Determine the [X, Y] coordinate at the center of the cell enclosing the given text.  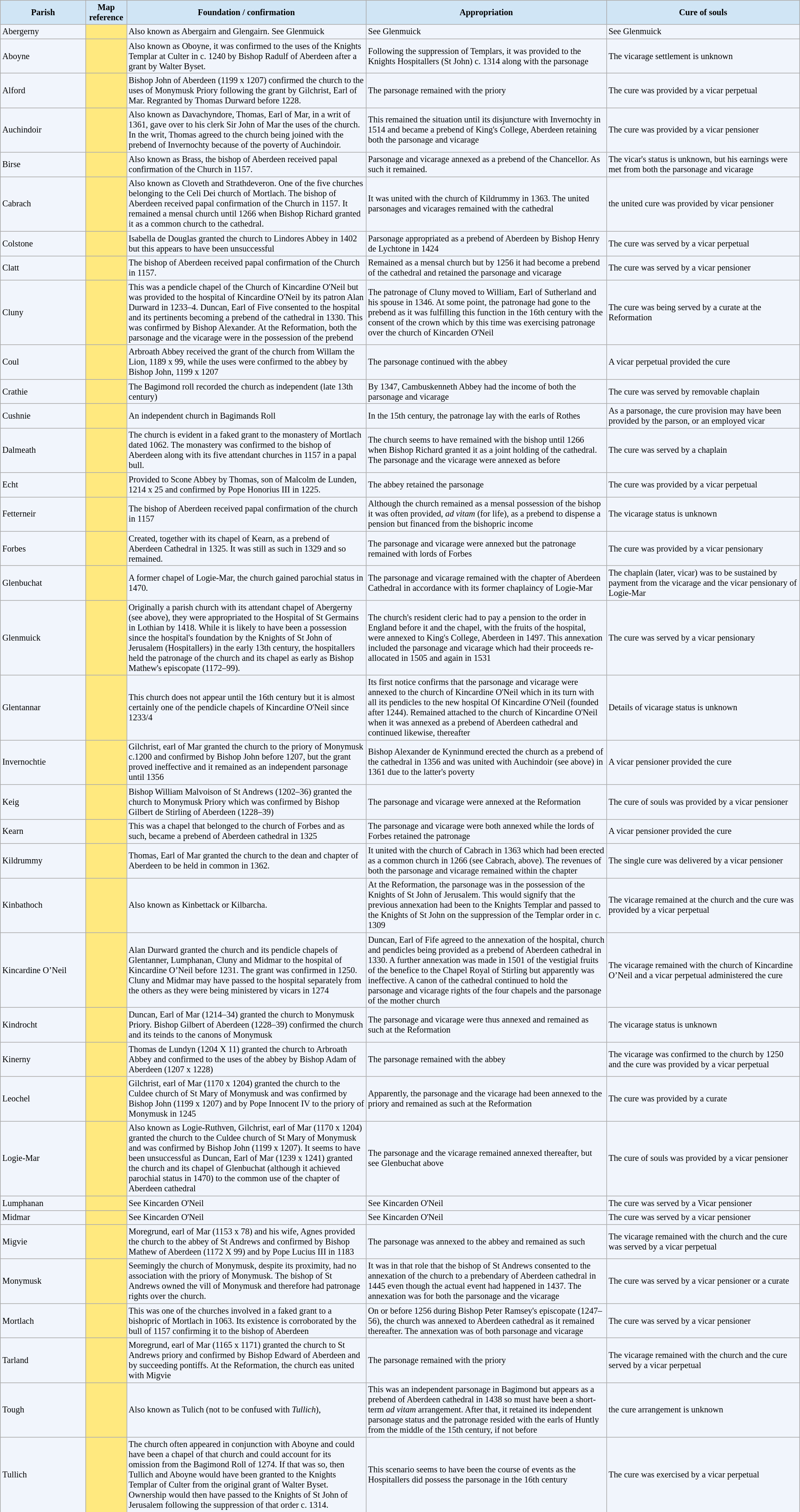
Lumphanan [43, 1203]
Glentannar [43, 708]
A vicar perpetual provided the cure [703, 362]
The cure was provided by a vicar pensioner [703, 130]
Kearn [43, 831]
Kildrummy [43, 860]
The cure was served by a vicar perpetual [703, 243]
The vicarage remained with the church of Kincardine O’Neil and a vicar perpetual administered the cure [703, 970]
Parsonage and vicarage annexed as a prebend of the Chancellor. As such it remained. [486, 165]
Migvie [43, 1242]
Mortlach [43, 1321]
Coul [43, 362]
Abergerny [43, 32]
The parsonage was annexed to the abbey and remained as such [486, 1242]
Thomas, Earl of Mar granted the church to the dean and chapter of Aberdeen to be held in common in 1362. [246, 860]
Birse [43, 165]
Invernochtie [43, 762]
Auchindoir [43, 130]
Following the suppression of Templars, it was provided to the Knights Hospitallers (St John) c. 1314 along with the parsonage [486, 56]
Appropriation [486, 12]
Colstone [43, 243]
the united cure was provided by vicar pensioner [703, 204]
Also known as Kinbettack or Kilbarcha. [246, 905]
Echt [43, 485]
the cure arrangement is unknown [703, 1410]
Details of vicarage status is unknown [703, 708]
An independent church in Bagimands Roll [246, 416]
Fetterneir [43, 514]
Monymusk [43, 1281]
Kinbathoch [43, 905]
As a parsonage, the cure provision may have been provided by the parson, or an employed vicar [703, 416]
The parsonage continued with the abbey [486, 362]
Thomas de Lundyn (1204 X 11) granted the church to Arbroath Abbey and confirmed to the uses of the abbey by Bishop Adam of Aberdeen (1207 x 1228) [246, 1059]
Foundation / confirmation [246, 12]
Cluny [43, 312]
Cabrach [43, 204]
The Bagimond roll recorded the church as independent (late 13th century) [246, 392]
The single cure was delivered by a vicar pensioner [703, 860]
Cushnie [43, 416]
Midmar [43, 1217]
A former chapel of Logie-Mar, the church gained parochial status in 1470. [246, 583]
The cure was being served by a curate at the Reformation [703, 312]
Dalmeath [43, 450]
The cure was served by a vicar pensioner or a curate [703, 1281]
Keig [43, 802]
Parish [43, 12]
The parsonage and the vicarage remained annexed thereafter, but see Glenbuchat above [486, 1158]
Tarland [43, 1360]
The parsonage and vicarage were both annexed while the lords of Forbes retained the patronage [486, 831]
The vicarage remained with the church and the cure served by a vicar perpetual [703, 1360]
The cure was served by a vicar pensionary [703, 638]
Crathie [43, 392]
The vicarage remained at the church and the cure was provided by a vicar perpetual [703, 905]
The chaplain (later, vicar) was to be sustained by payment from the vicarage and the vicar pensionary of Logie-Mar [703, 583]
The cure was served by a chaplain [703, 450]
In the 15th century, the patronage lay with the earls of Rothes [486, 416]
Apparently, the parsonage and the vicarage had been annexed to the priory and remained as such at the Reformation [486, 1099]
This was a chapel that belonged to the church of Forbes and as such, became a prebend of Aberdeen cathedral in 1325 [246, 831]
The parsonage and vicarage were annexed at the Reformation [486, 802]
The cure was served by removable chaplain [703, 392]
This church does not appear until the 16th century but it is almost certainly one of the pendicle chapels of Kincardine O'Neil since 1233/4 [246, 708]
The vicarage was confirmed to the church by 1250 and the cure was provided by a vicar perpetual [703, 1059]
The cure was provided by a vicar pensionary [703, 549]
Also known as Abergairn and Glengairn. See Glenmuick [246, 32]
Forbes [43, 549]
The parsonage remained with the abbey [486, 1059]
The bishop of Aberdeen received papal confirmation of the Church in 1157. [246, 268]
Provided to Scone Abbey by Thomas, son of Malcolm de Lunden, 1214 x 25 and confirmed by Pope Honorius III in 1225. [246, 485]
The vicarage remained with the church and the cure was served by a vicar perpetual [703, 1242]
Map reference [106, 12]
Isabella de Douglas granted the church to Lindores Abbey in 1402 but this appears to have been unsuccessful [246, 243]
The vicar's status is unknown, but his earnings were met from both the parsonage and vicarage [703, 165]
Alford [43, 90]
Glenmuick [43, 638]
The abbey retained the parsonage [486, 485]
Kincardine O’Neil [43, 970]
By 1347, Cambuskenneth Abbey had the income of both the parsonage and vicarage [486, 392]
It was united with the church of Kildrummy in 1363. The united parsonages and vicarages remained with the cathedral [486, 204]
Aboyne [43, 56]
Also known as Brass, the bishop of Aberdeen received papal confirmation of the Church in 1157. [246, 165]
The bishop of Aberdeen received papal confirmation of the church in 1157 [246, 514]
Logie-Mar [43, 1158]
Kindrocht [43, 1025]
Cure of souls [703, 12]
The cure was served by a Vicar pensioner [703, 1203]
Remained as a mensal church but by 1256 it had become a prebend of the cathedral and retained the parsonage and vicarage [486, 268]
The parsonage and vicarage remained with the chapter of Aberdeen Cathedral in accordance with its former chaplaincy of Logie-Mar [486, 583]
Also known as Tulich (not to be confused with Tullich), [246, 1410]
Leochel [43, 1099]
The parsonage and vicarage were annexed but the patronage remained with lords of Forbes [486, 549]
The cure was provided by a curate [703, 1099]
Tough [43, 1410]
The vicarage settlement is unknown [703, 56]
Parsonage appropriated as a prebend of Aberdeen by Bishop Henry de Lychtone in 1424 [486, 243]
Kinerny [43, 1059]
Clatt [43, 268]
Created, together with its chapel of Kearn, as a prebend of Aberdeen Cathedral in 1325. It was still as such in 1329 and so remained. [246, 549]
Glenbuchat [43, 583]
The parsonage and vicarage were thus annexed and remained as such at the Reformation [486, 1025]
